From the cell containing the given text, extract its center point as [x, y] coordinate. 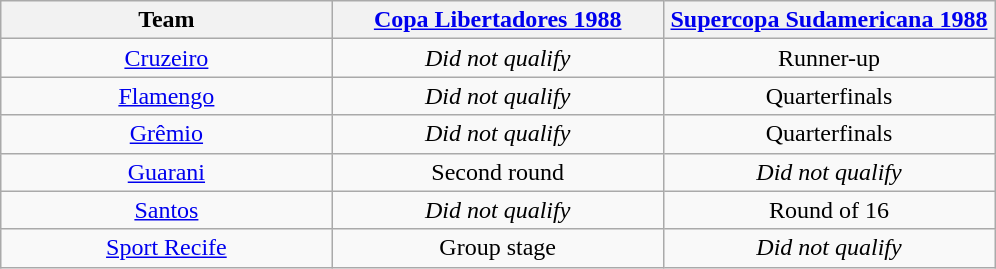
Grêmio [166, 134]
Team [166, 20]
Runner-up [828, 58]
Cruzeiro [166, 58]
Copa Libertadores 1988 [498, 20]
Guarani [166, 172]
Sport Recife [166, 248]
Flamengo [166, 96]
Second round [498, 172]
Supercopa Sudamericana 1988 [828, 20]
Round of 16 [828, 210]
Santos [166, 210]
Group stage [498, 248]
